Return the (x, y) coordinate for the center point of the cell that contains the specified text.  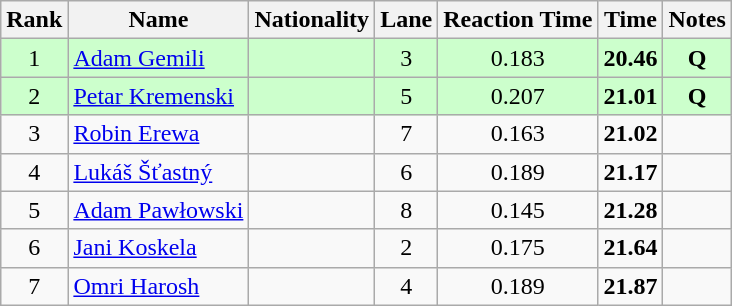
0.175 (518, 248)
21.64 (630, 248)
0.207 (518, 96)
20.46 (630, 58)
21.01 (630, 96)
21.17 (630, 172)
Omri Harosh (158, 286)
0.183 (518, 58)
8 (406, 210)
Time (630, 20)
Name (158, 20)
Adam Gemili (158, 58)
Notes (697, 20)
Lane (406, 20)
0.145 (518, 210)
Rank (34, 20)
Petar Kremenski (158, 96)
21.02 (630, 134)
Lukáš Šťastný (158, 172)
Adam Pawłowski (158, 210)
Reaction Time (518, 20)
Robin Erewa (158, 134)
Nationality (312, 20)
21.28 (630, 210)
Jani Koskela (158, 248)
0.163 (518, 134)
21.87 (630, 286)
1 (34, 58)
